Find where the given text appears and provide that cell's center as [X, Y] coordinate. 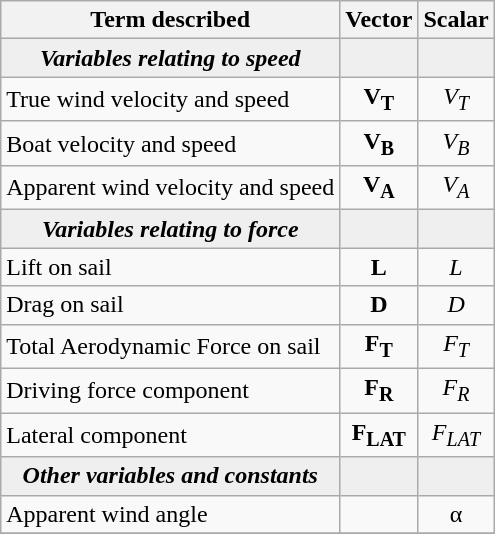
Boat velocity and speed [170, 143]
α [456, 514]
Variables relating to force [170, 229]
Term described [170, 20]
Apparent wind angle [170, 514]
Vector [379, 20]
Total Aerodynamic Force on sail [170, 346]
Apparent wind velocity and speed [170, 188]
Scalar [456, 20]
Drag on sail [170, 305]
Lateral component [170, 435]
True wind velocity and speed [170, 99]
Variables relating to speed [170, 58]
Lift on sail [170, 267]
Driving force component [170, 390]
Other variables and constants [170, 476]
